From the cell containing the given text, extract its center point as (X, Y) coordinate. 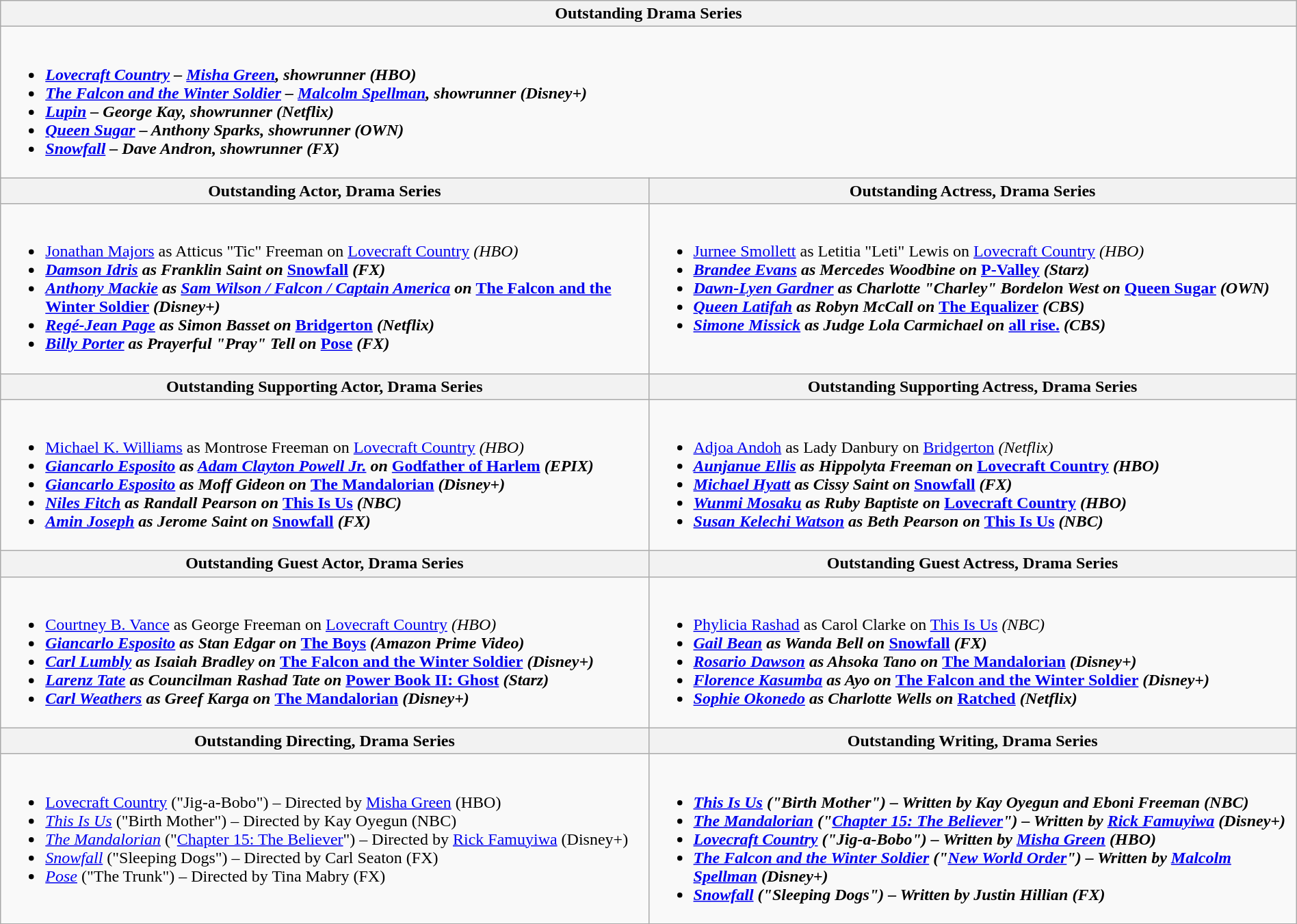
Outstanding Guest Actor, Drama Series (324, 564)
Outstanding Directing, Drama Series (324, 741)
Outstanding Guest Actress, Drama Series (973, 564)
Outstanding Actor, Drama Series (324, 191)
Outstanding Supporting Actor, Drama Series (324, 386)
Outstanding Supporting Actress, Drama Series (973, 386)
Outstanding Writing, Drama Series (973, 741)
Outstanding Actress, Drama Series (973, 191)
Outstanding Drama Series (648, 14)
